For the text-containing cell, return its midpoint in [X, Y] coordinate format. 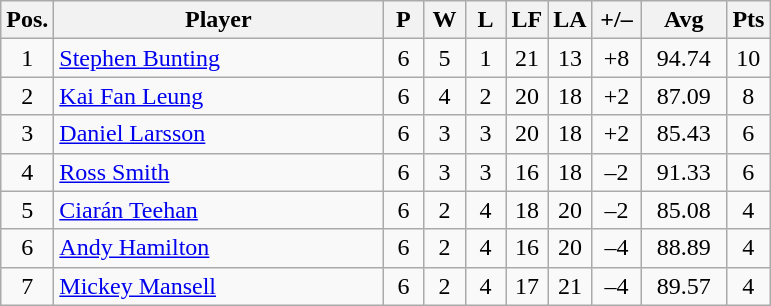
85.43 [684, 134]
87.09 [684, 96]
8 [748, 96]
10 [748, 58]
88.89 [684, 248]
17 [527, 286]
Stephen Bunting [218, 58]
L [486, 20]
+/– [616, 20]
Pts [748, 20]
W [444, 20]
Kai Fan Leung [218, 96]
94.74 [684, 58]
Player [218, 20]
Ciarán Teehan [218, 210]
7 [28, 286]
Avg [684, 20]
91.33 [684, 172]
13 [570, 58]
Pos. [28, 20]
P [404, 20]
Daniel Larsson [218, 134]
Mickey Mansell [218, 286]
Ross Smith [218, 172]
89.57 [684, 286]
LA [570, 20]
85.08 [684, 210]
LF [527, 20]
+8 [616, 58]
Andy Hamilton [218, 248]
